Output the (x, y) coordinate of the center of the cell containing the given text.  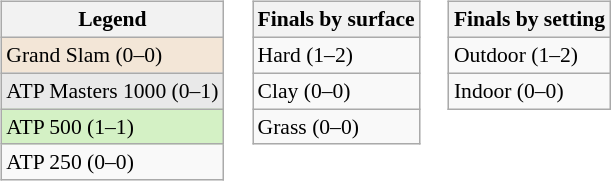
Grand Slam (0–0) (112, 55)
Finals by surface (336, 20)
Outdoor (1–2) (530, 55)
Finals by setting (530, 20)
Indoor (0–0) (530, 91)
Grass (0–0) (336, 127)
ATP 250 (0–0) (112, 162)
Clay (0–0) (336, 91)
Hard (1–2) (336, 55)
ATP Masters 1000 (0–1) (112, 91)
Legend (112, 20)
ATP 500 (1–1) (112, 127)
